Find where the given text appears and provide that cell's center as [X, Y] coordinate. 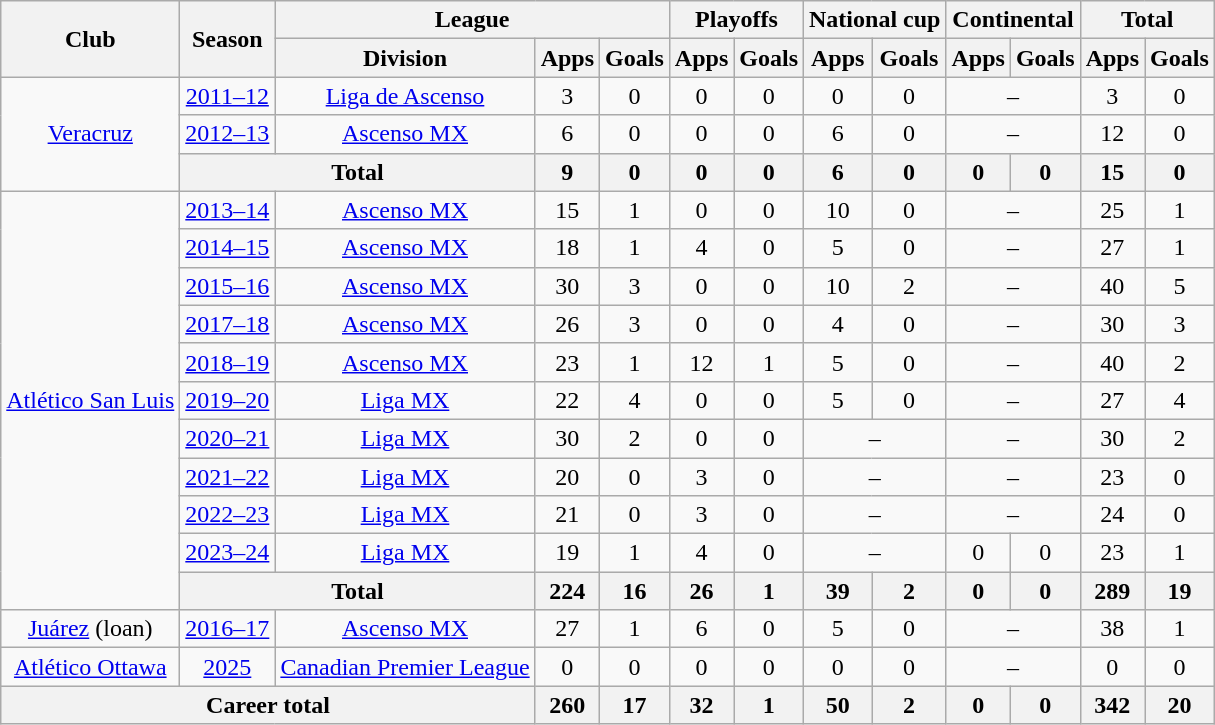
24 [1112, 515]
2021–22 [228, 477]
Juárez (loan) [90, 629]
32 [701, 705]
Atlético San Luis [90, 400]
17 [635, 705]
16 [635, 591]
Division [405, 58]
18 [567, 248]
39 [838, 591]
Playoffs [736, 20]
Veracruz [90, 134]
Atlético Ottawa [90, 667]
2018–19 [228, 362]
2015–16 [228, 286]
260 [567, 705]
2022–23 [228, 515]
289 [1112, 591]
2012–13 [228, 134]
224 [567, 591]
National cup [875, 20]
22 [567, 400]
2014–15 [228, 248]
25 [1112, 210]
2016–17 [228, 629]
Season [228, 39]
2013–14 [228, 210]
Club [90, 39]
2020–21 [228, 438]
2023–24 [228, 553]
2017–18 [228, 324]
21 [567, 515]
9 [567, 172]
38 [1112, 629]
Continental [1013, 20]
Liga de Ascenso [405, 96]
Career total [268, 705]
2025 [228, 667]
2019–20 [228, 400]
50 [838, 705]
League [472, 20]
342 [1112, 705]
Canadian Premier League [405, 667]
2011–12 [228, 96]
